Scan for the cell matching the given text and deliver its (x, y) coordinate at center. 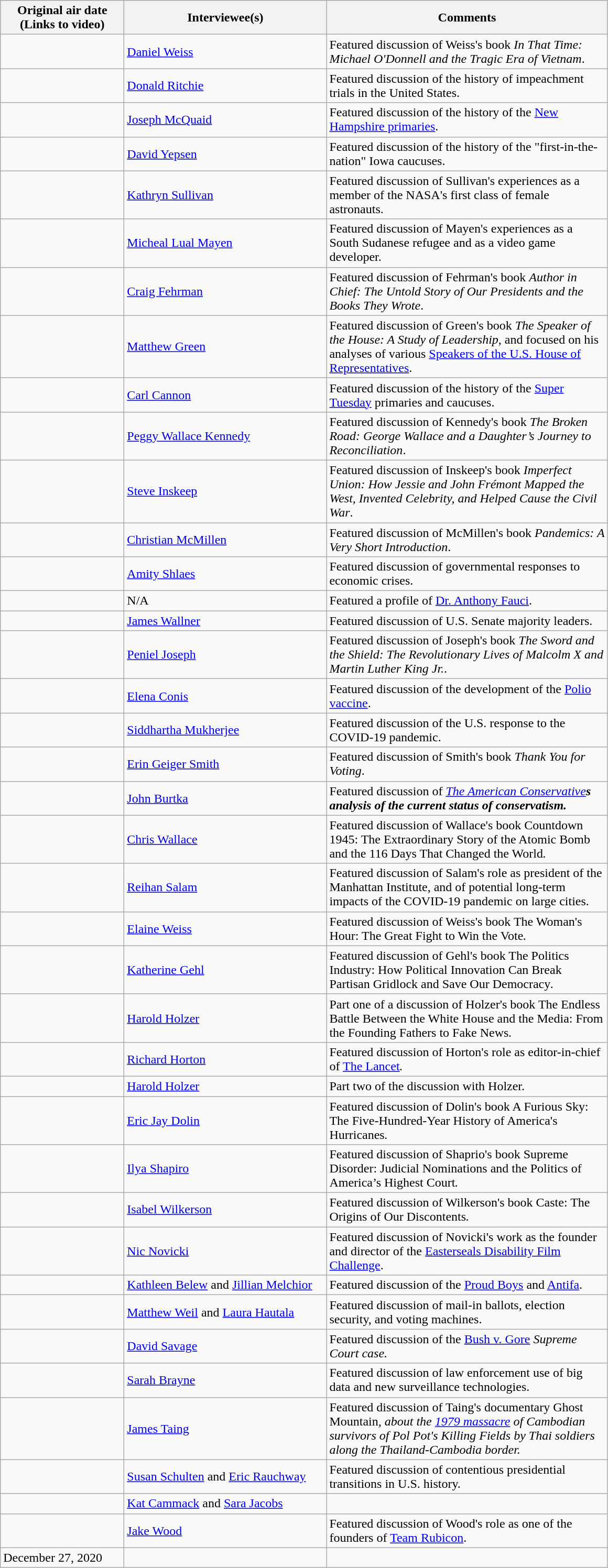
David Savage (225, 1346)
Part one of a discussion of Holzer's book The Endless Battle Between the White House and the Media: From the Founding Fathers to Fake News. (467, 1018)
Micheal Lual Mayen (225, 243)
Christian McMillen (225, 540)
Kathleen Belew and Jillian Melchior (225, 1285)
Featured discussion of U.S. Senate majority leaders. (467, 621)
Katherine Gehl (225, 970)
Featured discussion of the Proud Boys and Antifa. (467, 1285)
Elaine Weiss (225, 928)
Featured discussion of Mayen's experiences as a South Sudanese refugee and as a video game developer. (467, 243)
Featured discussion of Dolin's book A Furious Sky: The Five-Hundred-Year History of America's Hurricanes. (467, 1120)
Featured discussion of Wallace's book Countdown 1945: The Extraordinary Story of the Atomic Bomb and the 116 Days That Changed the World. (467, 839)
Featured discussion of the history of the Super Tuesday primaries and caucuses. (467, 395)
Richard Horton (225, 1059)
James Taing (225, 1428)
Featured discussion of the history of the New Hampshire primaries. (467, 119)
Matthew Weil and Laura Hautala (225, 1312)
Steve Inskeep (225, 491)
Featured discussion of governmental responses to economic crises. (467, 574)
Featured discussion of the Bush v. Gore Supreme Court case. (467, 1346)
December 27, 2020 (62, 1558)
Featured discussion of the U.S. response to the COVID-19 pandemic. (467, 730)
Featured discussion of Smith's book Thank You for Voting. (467, 764)
Amity Shlaes (225, 574)
Matthew Green (225, 347)
Featured discussion of Shaprio's book Supreme Disorder: Judicial Nominations and the Politics of America’s Highest Court. (467, 1169)
Sarah Brayne (225, 1380)
Susan Schulten and Eric Rauchway (225, 1476)
Featured discussion of Novicki's work as the founder and director of the Easterseals Disability Film Challenge. (467, 1251)
Part two of the discussion with Holzer. (467, 1086)
Kat Cammack and Sara Jacobs (225, 1504)
Carl Cannon (225, 395)
Featured discussion of mail-in ballots, election security, and voting machines. (467, 1312)
Featured discussion of Wood's role as one of the founders of Team Rubicon. (467, 1531)
Jake Wood (225, 1531)
Siddhartha Mukherjee (225, 730)
Featured discussion of contentious presidential transitions in U.S. history. (467, 1476)
John Burtka (225, 798)
Original air date(Links to video) (62, 18)
James Wallner (225, 621)
Elena Conis (225, 696)
Featured discussion of McMillen's book Pandemics: A Very Short Introduction. (467, 540)
Craig Fehrman (225, 291)
Featured discussion of Kennedy's book The Broken Road: George Wallace and a Daughter’s Journey to Reconciliation. (467, 436)
Featured discussion of Horton's role as editor-in-chief of The Lancet. (467, 1059)
Peggy Wallace Kennedy (225, 436)
Chris Wallace (225, 839)
Featured discussion of Joseph's book The Sword and the Shield: The Revolutionary Lives of Malcolm X and Martin Luther King Jr.. (467, 655)
Daniel Weiss (225, 51)
Ilya Shapiro (225, 1169)
Eric Jay Dolin (225, 1120)
Comments (467, 18)
Featured discussion of Weiss's book In That Time: Michael O'Donnell and the Tragic Era of Vietnam. (467, 51)
Featured discussion of Gehl's book The Politics Industry: How Political Innovation Can Break Partisan Gridlock and Save Our Democracy. (467, 970)
Featured discussion of Wilkerson's book Caste: The Origins of Our Discontents. (467, 1210)
Reihan Salam (225, 887)
Featured discussion of the development of the Polio vaccine. (467, 696)
David Yepsen (225, 154)
Featured discussion of Weiss's book The Woman's Hour: The Great Fight to Win the Vote. (467, 928)
Featured discussion of Fehrman's book Author in Chief: The Untold Story of Our Presidents and the Books They Wrote. (467, 291)
Erin Geiger Smith (225, 764)
Featured a profile of Dr. Anthony Fauci. (467, 601)
N/A (225, 601)
Isabel Wilkerson (225, 1210)
Joseph McQuaid (225, 119)
Kathryn Sullivan (225, 195)
Featured discussion of Sullivan's experiences as a member of the NASA's first class of female astronauts. (467, 195)
Peniel Joseph (225, 655)
Donald Ritchie (225, 86)
Featured discussion of the history of the "first-in-the-nation" Iowa caucuses. (467, 154)
Interviewee(s) (225, 18)
Featured discussion of law enforcement use of big data and new surveillance technologies. (467, 1380)
Featured discussion of the history of impeachment trials in the United States. (467, 86)
Nic Novicki (225, 1251)
Featured discussion of The American Conservatives analysis of the current status of conservatism. (467, 798)
